Output the (X, Y) coordinate of the center of the cell containing the given text.  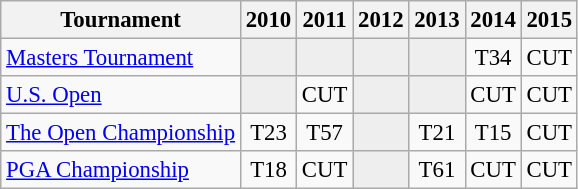
2011 (325, 20)
2010 (268, 20)
T57 (325, 133)
T23 (268, 133)
2015 (549, 20)
T15 (493, 133)
T61 (437, 170)
The Open Championship (121, 133)
PGA Championship (121, 170)
Masters Tournament (121, 58)
Tournament (121, 20)
2013 (437, 20)
T18 (268, 170)
2014 (493, 20)
T34 (493, 58)
T21 (437, 133)
2012 (381, 20)
U.S. Open (121, 95)
